Locate the cell with the specified text and output its (x, y) center coordinate. 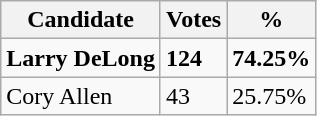
74.25% (272, 58)
Larry DeLong (81, 58)
Candidate (81, 20)
Votes (193, 20)
25.75% (272, 96)
43 (193, 96)
124 (193, 58)
Cory Allen (81, 96)
% (272, 20)
